Pinpoint the cell where the given text exists, returning its [X, Y] midpoint coordinate. 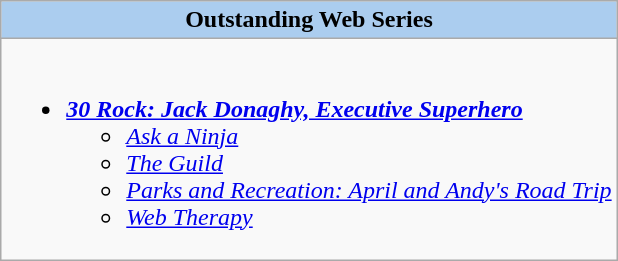
Outstanding Web Series [309, 20]
30 Rock: Jack Donaghy, Executive SuperheroAsk a NinjaThe GuildParks and Recreation: April and Andy's Road TripWeb Therapy [309, 150]
